Scan for the cell matching the given text and deliver its [X, Y] coordinate at center. 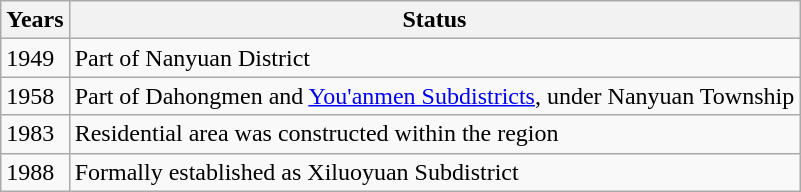
1958 [35, 96]
Formally established as Xiluoyuan Subdistrict [434, 172]
1988 [35, 172]
Residential area was constructed within the region [434, 134]
Part of Nanyuan District [434, 58]
Part of Dahongmen and You'anmen Subdistricts, under Nanyuan Township [434, 96]
1949 [35, 58]
Years [35, 20]
1983 [35, 134]
Status [434, 20]
